Extract the [X, Y] coordinate from the center of the cell holding the provided text.  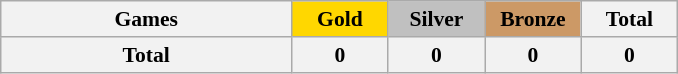
Bronze [534, 19]
Games [146, 19]
Silver [436, 19]
Gold [340, 19]
